Return the [X, Y] coordinate for the center point of the cell that contains the specified text.  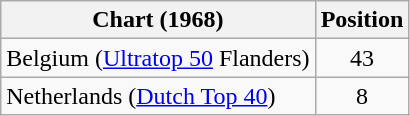
Belgium (Ultratop 50 Flanders) [158, 58]
Netherlands (Dutch Top 40) [158, 96]
Position [362, 20]
43 [362, 58]
8 [362, 96]
Chart (1968) [158, 20]
